Locate the cell with the specified text and output its (X, Y) center coordinate. 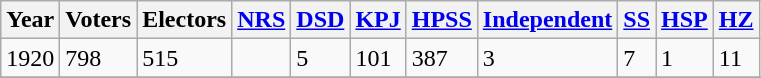
NRS (262, 20)
Electors (184, 20)
HZ (736, 20)
7 (637, 58)
11 (736, 58)
Year (30, 20)
DSD (320, 20)
798 (98, 58)
5 (320, 58)
1920 (30, 58)
HSP (685, 20)
387 (442, 58)
Voters (98, 20)
515 (184, 58)
1 (685, 58)
3 (547, 58)
KPJ (378, 20)
HPSS (442, 20)
101 (378, 58)
SS (637, 20)
Independent (547, 20)
